Scan for the cell matching the given text and deliver its (X, Y) coordinate at center. 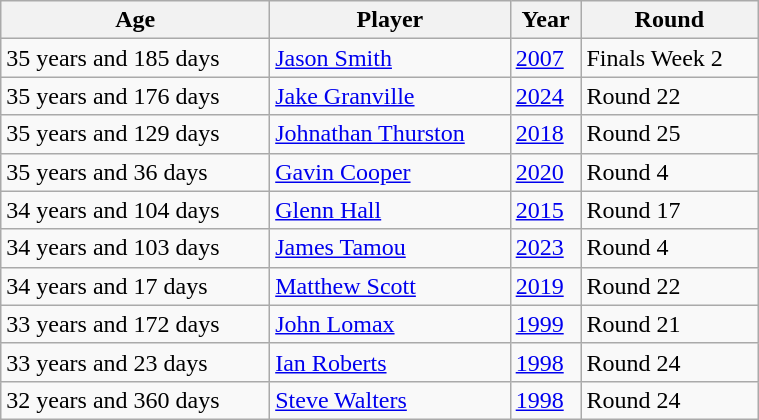
Glenn Hall (390, 210)
Player (390, 20)
33 years and 172 days (136, 324)
1999 (546, 324)
Round 21 (670, 324)
34 years and 104 days (136, 210)
Finals Week 2 (670, 58)
Matthew Scott (390, 286)
John Lomax (390, 324)
33 years and 23 days (136, 362)
Ian Roberts (390, 362)
Age (136, 20)
2019 (546, 286)
2020 (546, 172)
Round 17 (670, 210)
Jason Smith (390, 58)
Round 25 (670, 134)
32 years and 360 days (136, 400)
Jake Granville (390, 96)
James Tamou (390, 248)
Year (546, 20)
Round (670, 20)
2015 (546, 210)
Johnathan Thurston (390, 134)
35 years and 176 days (136, 96)
34 years and 17 days (136, 286)
Steve Walters (390, 400)
2007 (546, 58)
34 years and 103 days (136, 248)
2023 (546, 248)
Gavin Cooper (390, 172)
35 years and 185 days (136, 58)
2018 (546, 134)
35 years and 129 days (136, 134)
35 years and 36 days (136, 172)
2024 (546, 96)
